Scan for the cell matching the given text and deliver its (x, y) coordinate at center. 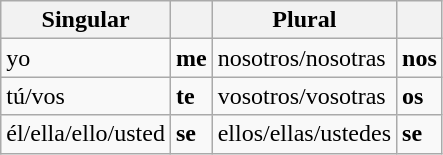
Plural (304, 20)
vosotros/vosotras (304, 96)
él/ella/ello/usted (86, 134)
me (191, 58)
te (191, 96)
yo (86, 58)
os (420, 96)
tú/vos (86, 96)
nosotros/nosotras (304, 58)
Singular (86, 20)
nos (420, 58)
ellos/ellas/ustedes (304, 134)
